From the cell containing the given text, extract its center point as [X, Y] coordinate. 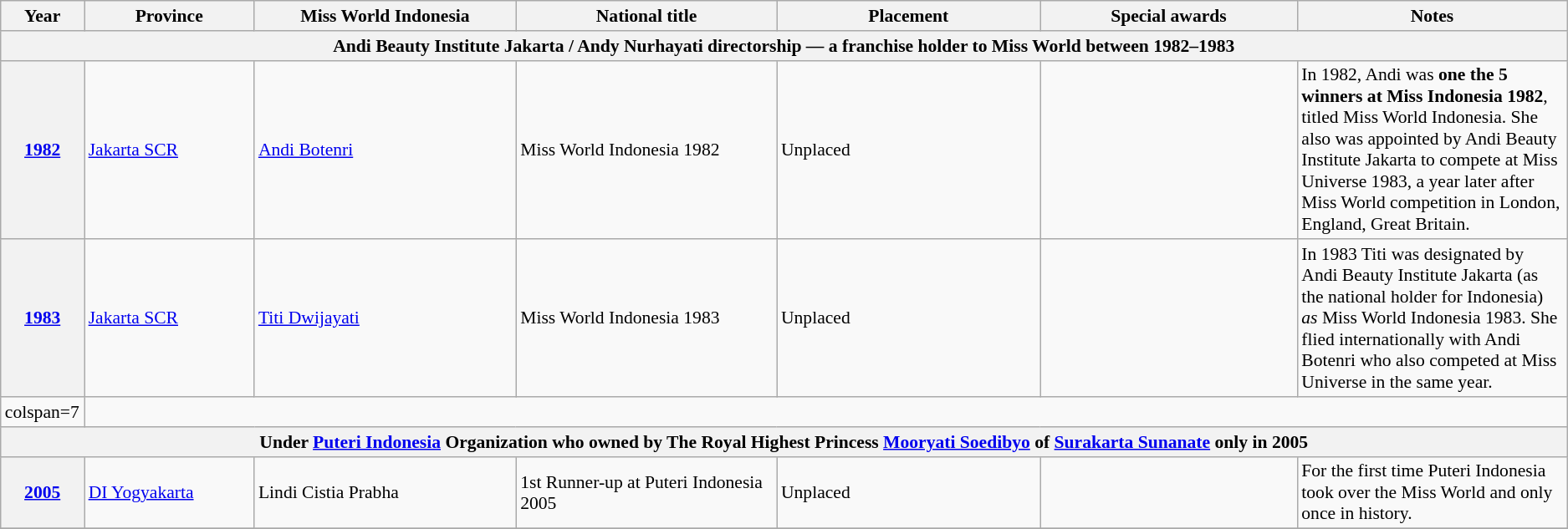
1st Runner-up at Puteri Indonesia 2005 [646, 493]
Andi Beauty Institute Jakarta / Andy Nurhayati directorship — a franchise holder to Miss World between 1982–1983 [784, 46]
Placement [908, 16]
Miss World Indonesia 1983 [646, 319]
For the first time Puteri Indonesia took over the Miss World and only once in history. [1432, 493]
colspan=7 [43, 412]
1983 [43, 319]
DI Yogyakarta [169, 493]
Miss World Indonesia [385, 16]
Miss World Indonesia 1982 [646, 150]
National title [646, 16]
1982 [43, 150]
2005 [43, 493]
Special awards [1169, 16]
Notes [1432, 16]
Under Puteri Indonesia Organization who owned by The Royal Highest Princess Mooryati Soedibyo of Surakarta Sunanate only in 2005 [784, 442]
Andi Botenri [385, 150]
Year [43, 16]
Province [169, 16]
Lindi Cistia Prabha [385, 493]
Titi Dwijayati [385, 319]
